Identify which cell holds the provided text, then report its [x, y] central coordinate. 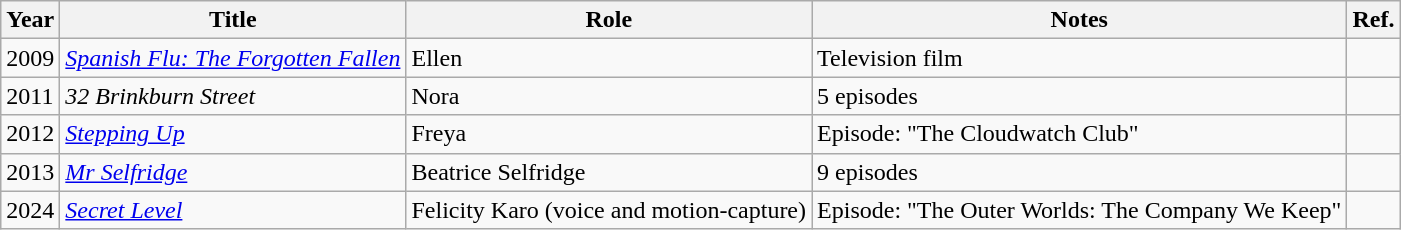
Stepping Up [233, 134]
2013 [30, 172]
9 episodes [1080, 172]
Spanish Flu: The Forgotten Fallen [233, 58]
Freya [609, 134]
Title [233, 20]
Television film [1080, 58]
Role [609, 20]
5 episodes [1080, 96]
Ref. [1374, 20]
Year [30, 20]
2011 [30, 96]
Secret Level [233, 210]
Beatrice Selfridge [609, 172]
Episode: "The Cloudwatch Club" [1080, 134]
Ellen [609, 58]
Mr Selfridge [233, 172]
2024 [30, 210]
2012 [30, 134]
Felicity Karo (voice and motion-capture) [609, 210]
Notes [1080, 20]
2009 [30, 58]
Nora [609, 96]
Episode: "The Outer Worlds: The Company We Keep" [1080, 210]
32 Brinkburn Street [233, 96]
